Determine the [x, y] coordinate at the center of the cell enclosing the given text.  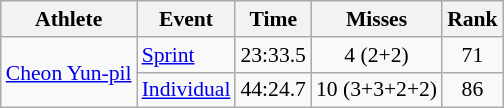
Misses [376, 19]
44:24.7 [272, 90]
Time [272, 19]
Cheon Yun-pil [69, 72]
Event [186, 19]
Sprint [186, 55]
10 (3+3+2+2) [376, 90]
4 (2+2) [376, 55]
Rank [472, 19]
71 [472, 55]
Individual [186, 90]
23:33.5 [272, 55]
Athlete [69, 19]
86 [472, 90]
